Return [X, Y] of the center of cell containing provided text 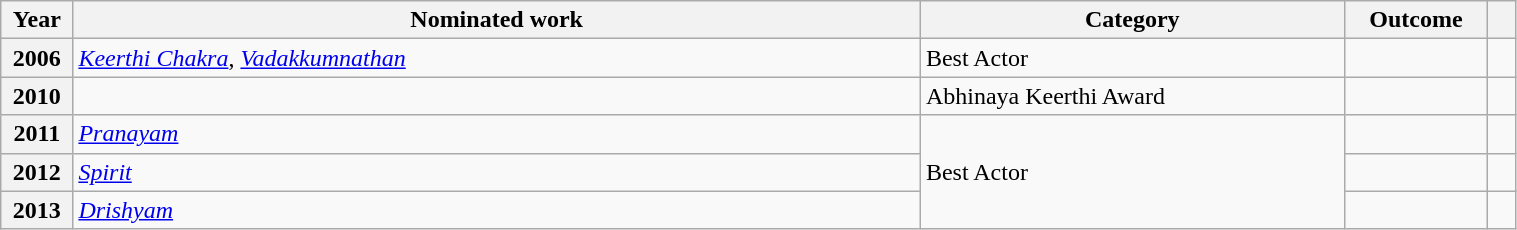
Spirit [496, 172]
Year [37, 20]
2010 [37, 96]
2011 [37, 134]
Nominated work [496, 20]
2013 [37, 210]
2012 [37, 172]
2006 [37, 58]
Pranayam [496, 134]
Outcome [1416, 20]
Abhinaya Keerthi Award [1132, 96]
Drishyam [496, 210]
Keerthi Chakra, Vadakkumnathan [496, 58]
Category [1132, 20]
